Pinpoint the cell where the given text exists, returning its [X, Y] midpoint coordinate. 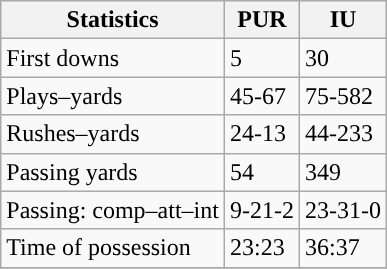
30 [344, 58]
54 [262, 172]
23-31-0 [344, 210]
44-233 [344, 134]
75-582 [344, 96]
45-67 [262, 96]
IU [344, 20]
Plays–yards [113, 96]
Passing: comp–att–int [113, 210]
5 [262, 58]
24-13 [262, 134]
Rushes–yards [113, 134]
Passing yards [113, 172]
23:23 [262, 248]
Statistics [113, 20]
PUR [262, 20]
First downs [113, 58]
36:37 [344, 248]
349 [344, 172]
9-21-2 [262, 210]
Time of possession [113, 248]
